Extract the [x, y] coordinate from the center of the cell holding the provided text.  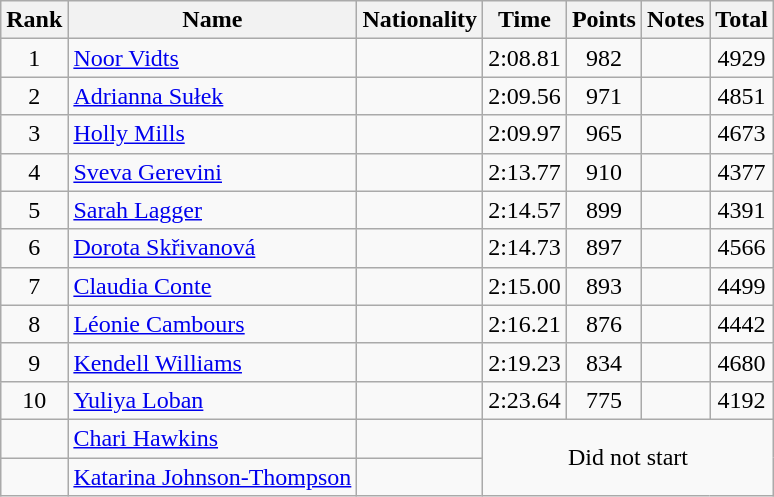
4929 [742, 58]
971 [604, 96]
Nationality [420, 20]
Points [604, 20]
4442 [742, 324]
Holly Mills [212, 134]
Notes [675, 20]
4680 [742, 362]
3 [34, 134]
7 [34, 286]
4851 [742, 96]
8 [34, 324]
Sveva Gerevini [212, 172]
965 [604, 134]
2:23.64 [525, 400]
2:14.57 [525, 210]
Adrianna Sułek [212, 96]
4499 [742, 286]
899 [604, 210]
1 [34, 58]
910 [604, 172]
Katarina Johnson-Thompson [212, 477]
775 [604, 400]
Time [525, 20]
2:19.23 [525, 362]
Noor Vidts [212, 58]
2:08.81 [525, 58]
Léonie Cambours [212, 324]
4 [34, 172]
Chari Hawkins [212, 438]
2:16.21 [525, 324]
Kendell Williams [212, 362]
Rank [34, 20]
834 [604, 362]
10 [34, 400]
9 [34, 362]
4192 [742, 400]
Total [742, 20]
4377 [742, 172]
4566 [742, 248]
893 [604, 286]
Dorota Skřivanová [212, 248]
982 [604, 58]
2:09.97 [525, 134]
4391 [742, 210]
2 [34, 96]
Name [212, 20]
Did not start [628, 457]
2:09.56 [525, 96]
897 [604, 248]
6 [34, 248]
Claudia Conte [212, 286]
2:14.73 [525, 248]
2:15.00 [525, 286]
Sarah Lagger [212, 210]
2:13.77 [525, 172]
5 [34, 210]
876 [604, 324]
4673 [742, 134]
Yuliya Loban [212, 400]
